Return (x, y) of the center of cell containing provided text 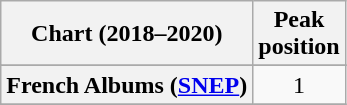
1 (299, 85)
French Albums (SNEP) (127, 85)
Chart (2018–2020) (127, 34)
Peak position (299, 34)
